Find where the given text appears and provide that cell's center as (x, y) coordinate. 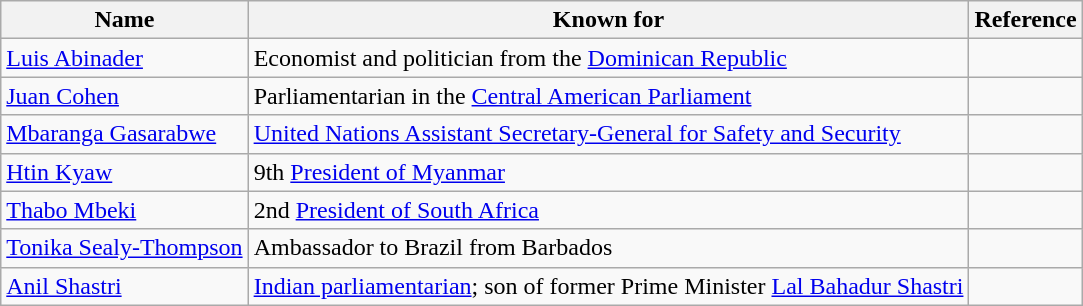
Ambassador to Brazil from Barbados (608, 248)
Reference (1026, 20)
Juan Cohen (124, 96)
9th President of Myanmar (608, 172)
Luis Abinader (124, 58)
2nd President of South Africa (608, 210)
Indian parliamentarian; son of former Prime Minister Lal Bahadur Shastri (608, 286)
Thabo Mbeki (124, 210)
Tonika Sealy-Thompson (124, 248)
Htin Kyaw (124, 172)
Economist and politician from the Dominican Republic (608, 58)
Name (124, 20)
Known for (608, 20)
Anil Shastri (124, 286)
Mbaranga Gasarabwe (124, 134)
United Nations Assistant Secretary-General for Safety and Security (608, 134)
Parliamentarian in the Central American Parliament (608, 96)
